Search for the cell housing the specified text and yield its (x, y) center coordinate. 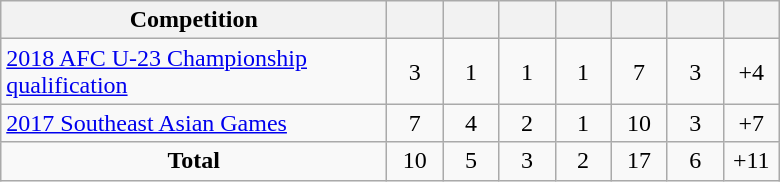
Total (194, 161)
6 (695, 161)
2017 Southeast Asian Games (194, 123)
+11 (751, 161)
17 (639, 161)
Competition (194, 20)
5 (471, 161)
+7 (751, 123)
2018 AFC U-23 Championship qualification (194, 72)
+4 (751, 72)
4 (471, 123)
